Output the (X, Y) coordinate of the center of the cell containing the given text.  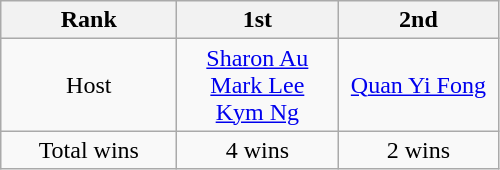
Sharon AuMark LeeKym Ng (258, 85)
1st (258, 20)
2 wins (418, 150)
Quan Yi Fong (418, 85)
2nd (418, 20)
Rank (89, 20)
4 wins (258, 150)
Host (89, 85)
Total wins (89, 150)
